From the cell containing the given text, extract its center point as (X, Y) coordinate. 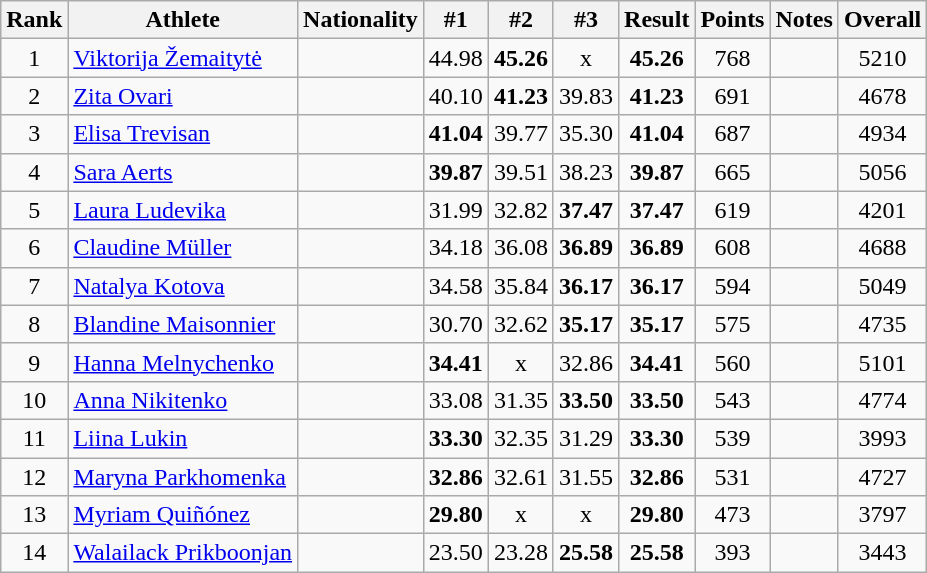
608 (732, 248)
560 (732, 362)
Elisa Trevisan (183, 134)
Myriam Quiñónez (183, 515)
687 (732, 134)
1 (34, 58)
Points (732, 20)
35.30 (586, 134)
619 (732, 210)
Liina Lukin (183, 438)
Laura Ludevika (183, 210)
768 (732, 58)
Claudine Müller (183, 248)
473 (732, 515)
31.35 (520, 400)
Blandine Maisonnier (183, 324)
594 (732, 286)
31.55 (586, 477)
11 (34, 438)
35.84 (520, 286)
4678 (882, 96)
539 (732, 438)
Zita Ovari (183, 96)
4774 (882, 400)
543 (732, 400)
13 (34, 515)
665 (732, 172)
23.50 (456, 553)
#2 (520, 20)
23.28 (520, 553)
Overall (882, 20)
32.62 (520, 324)
3797 (882, 515)
32.61 (520, 477)
Result (657, 20)
34.18 (456, 248)
Anna Nikitenko (183, 400)
3993 (882, 438)
531 (732, 477)
Natalya Kotova (183, 286)
Athlete (183, 20)
Nationality (361, 20)
14 (34, 553)
3 (34, 134)
39.83 (586, 96)
31.29 (586, 438)
393 (732, 553)
3443 (882, 553)
4 (34, 172)
5 (34, 210)
4201 (882, 210)
4735 (882, 324)
40.10 (456, 96)
Maryna Parkhomenka (183, 477)
Viktorija Žemaitytė (183, 58)
Hanna Melnychenko (183, 362)
38.23 (586, 172)
9 (34, 362)
44.98 (456, 58)
39.77 (520, 134)
4934 (882, 134)
4688 (882, 248)
Notes (804, 20)
5056 (882, 172)
8 (34, 324)
5101 (882, 362)
7 (34, 286)
32.35 (520, 438)
Sara Aerts (183, 172)
575 (732, 324)
#3 (586, 20)
#1 (456, 20)
691 (732, 96)
31.99 (456, 210)
12 (34, 477)
Rank (34, 20)
32.82 (520, 210)
5049 (882, 286)
10 (34, 400)
34.58 (456, 286)
33.08 (456, 400)
5210 (882, 58)
39.51 (520, 172)
4727 (882, 477)
30.70 (456, 324)
6 (34, 248)
Walailack Prikboonjan (183, 553)
36.08 (520, 248)
2 (34, 96)
